Locate the cell with the specified text and output its (x, y) center coordinate. 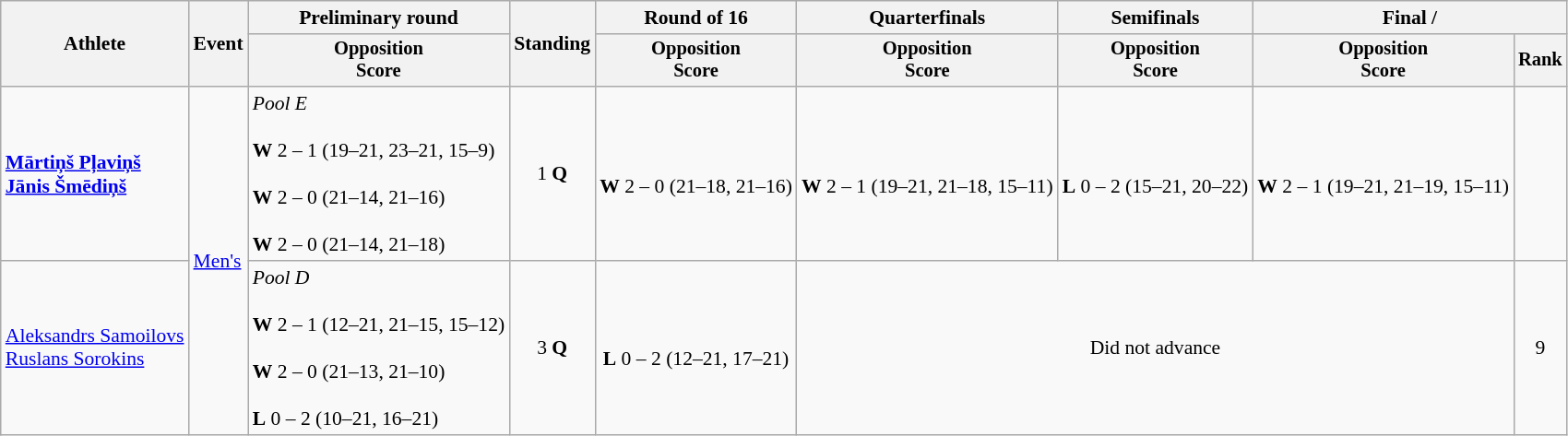
Standing (552, 44)
Preliminary round (379, 18)
9 (1540, 348)
Did not advance (1155, 348)
Quarterfinals (928, 18)
Rank (1540, 61)
W 2 – 1 (19–21, 21–18, 15–11) (928, 173)
Aleksandrs SamoilovsRuslans Sorokins (95, 348)
W 2 – 1 (19–21, 21–19, 15–11) (1384, 173)
3 Q (552, 348)
L 0 – 2 (12–21, 17–21) (695, 348)
Athlete (95, 44)
Men's (219, 260)
Round of 16 (695, 18)
Final / (1409, 18)
1 Q (552, 173)
Event (219, 44)
Pool DW 2 – 1 (12–21, 21–15, 15–12) W 2 – 0 (21–13, 21–10) L 0 – 2 (10–21, 16–21) (379, 348)
Mārtiņš PļaviņšJānis Šmēdiņš (95, 173)
Pool EW 2 – 1 (19–21, 23–21, 15–9)W 2 – 0 (21–14, 21–16)W 2 – 0 (21–14, 21–18) (379, 173)
W 2 – 0 (21–18, 21–16) (695, 173)
Semifinals (1156, 18)
L 0 – 2 (15–21, 20–22) (1156, 173)
